Scan for the cell matching the given text and deliver its (x, y) coordinate at center. 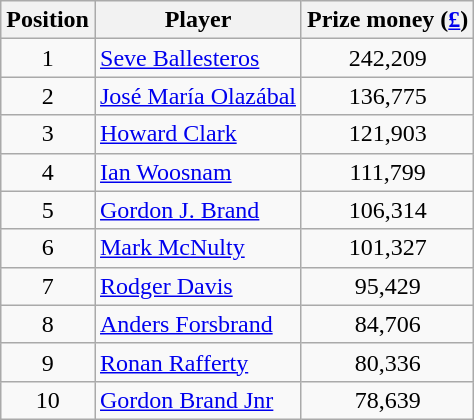
9 (48, 362)
111,799 (387, 172)
101,327 (387, 248)
José María Olazábal (198, 96)
Rodger Davis (198, 286)
5 (48, 210)
Ian Woosnam (198, 172)
7 (48, 286)
Ronan Rafferty (198, 362)
1 (48, 58)
78,639 (387, 400)
Prize money (£) (387, 20)
Gordon Brand Jnr (198, 400)
136,775 (387, 96)
121,903 (387, 134)
8 (48, 324)
10 (48, 400)
Gordon J. Brand (198, 210)
Player (198, 20)
84,706 (387, 324)
Anders Forsbrand (198, 324)
242,209 (387, 58)
95,429 (387, 286)
4 (48, 172)
Position (48, 20)
6 (48, 248)
Howard Clark (198, 134)
Seve Ballesteros (198, 58)
Mark McNulty (198, 248)
2 (48, 96)
80,336 (387, 362)
3 (48, 134)
106,314 (387, 210)
